From the cell containing the given text, extract its center point as (x, y) coordinate. 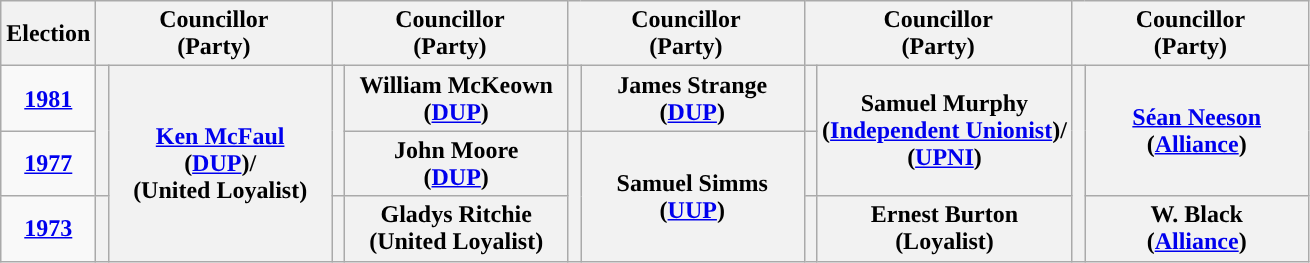
Séan Neeson (Alliance) (1197, 131)
Gladys Ritchie (United Loyalist) (456, 228)
James Strange (DUP) (692, 98)
Samuel Simms (UUP) (692, 196)
Election (48, 34)
1977 (48, 164)
John Moore (DUP) (456, 164)
1973 (48, 228)
1981 (48, 98)
W. Black (Alliance) (1197, 228)
Samuel Murphy (Independent Unionist)/ (UPNI) (945, 131)
William McKeown (DUP) (456, 98)
Ken McFaul (DUP)/ (United Loyalist) (220, 164)
Ernest Burton (Loyalist) (945, 228)
